Capture the cell that displays the provided text and extract its [x, y] central coordinate. 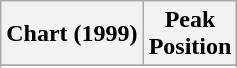
PeakPosition [190, 34]
Chart (1999) [72, 34]
